Find where the given text appears and provide that cell's center as (X, Y) coordinate. 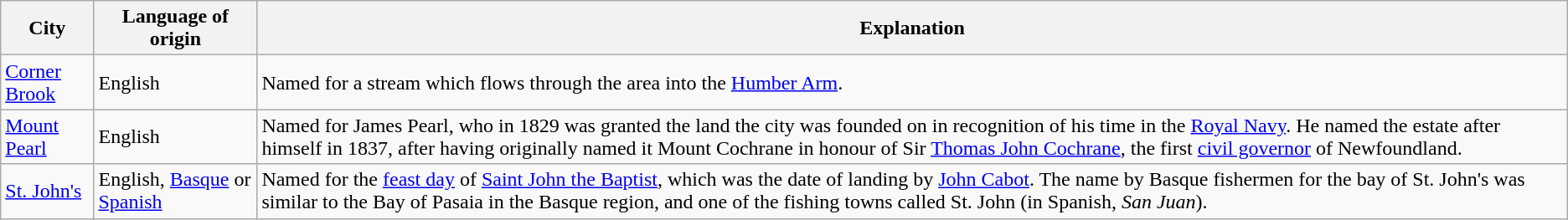
Corner Brook (47, 82)
City (47, 28)
Mount Pearl (47, 137)
English, Basque or Spanish (176, 191)
Language of origin (176, 28)
Explanation (912, 28)
St. John's (47, 191)
Named for a stream which flows through the area into the Humber Arm. (912, 82)
